Capture the cell that displays the provided text and extract its [x, y] central coordinate. 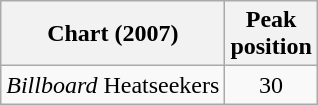
Peakposition [271, 34]
Billboard Heatseekers [113, 85]
30 [271, 85]
Chart (2007) [113, 34]
